Return the [x, y] coordinate for the center point of the cell that contains the specified text.  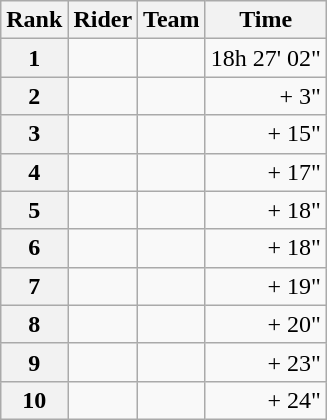
+ 15" [266, 134]
Rider [103, 20]
+ 23" [266, 362]
7 [34, 286]
3 [34, 134]
+ 17" [266, 172]
+ 20" [266, 324]
5 [34, 210]
+ 19" [266, 286]
+ 24" [266, 400]
Time [266, 20]
9 [34, 362]
+ 3" [266, 96]
Rank [34, 20]
2 [34, 96]
18h 27' 02" [266, 58]
8 [34, 324]
6 [34, 248]
Team [172, 20]
1 [34, 58]
10 [34, 400]
4 [34, 172]
